For the text-containing cell, return its midpoint in (x, y) coordinate format. 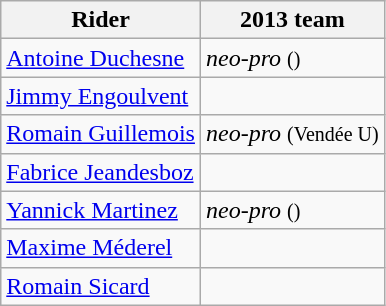
Rider (101, 20)
Yannick Martinez (101, 210)
Fabrice Jeandesboz (101, 172)
Maxime Méderel (101, 248)
Jimmy Engoulvent (101, 96)
neo-pro (Vendée U) (292, 134)
Antoine Duchesne (101, 58)
Romain Guillemois (101, 134)
2013 team (292, 20)
Romain Sicard (101, 286)
